Output the (X, Y) coordinate of the center of the cell containing the given text.  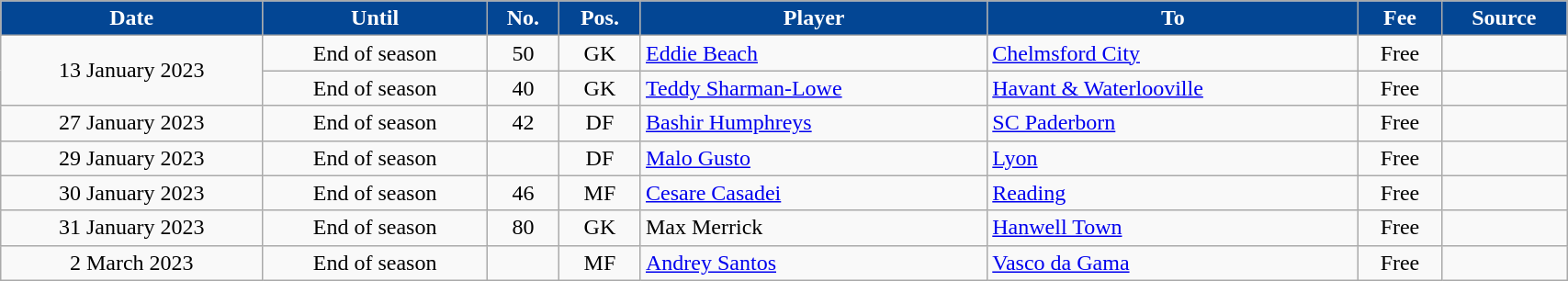
Bashir Humphreys (814, 123)
Malo Gusto (814, 158)
Player (814, 18)
30 January 2023 (132, 193)
To (1173, 18)
Max Merrick (814, 228)
Source (1505, 18)
50 (523, 53)
80 (523, 228)
Hanwell Town (1173, 228)
Vasco da Gama (1173, 263)
Pos. (599, 18)
13 January 2023 (132, 71)
Date (132, 18)
Lyon (1173, 158)
Chelmsford City (1173, 53)
27 January 2023 (132, 123)
Reading (1173, 193)
40 (523, 88)
46 (523, 193)
Cesare Casadei (814, 193)
Andrey Santos (814, 263)
2 March 2023 (132, 263)
Teddy Sharman-Lowe (814, 88)
Fee (1400, 18)
Eddie Beach (814, 53)
Havant & Waterlooville (1173, 88)
29 January 2023 (132, 158)
31 January 2023 (132, 228)
Until (375, 18)
SC Paderborn (1173, 123)
42 (523, 123)
No. (523, 18)
